Return the [x, y] coordinate for the center point of the cell that contains the specified text.  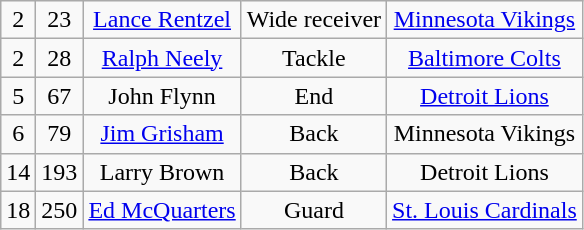
193 [60, 172]
5 [18, 96]
St. Louis Cardinals [485, 210]
23 [60, 20]
Lance Rentzel [162, 20]
Baltimore Colts [485, 58]
Larry Brown [162, 172]
Wide receiver [314, 20]
Guard [314, 210]
18 [18, 210]
79 [60, 134]
250 [60, 210]
End [314, 96]
14 [18, 172]
Ralph Neely [162, 58]
28 [60, 58]
Ed McQuarters [162, 210]
6 [18, 134]
Jim Grisham [162, 134]
John Flynn [162, 96]
Tackle [314, 58]
67 [60, 96]
